Return the (X, Y) coordinate for the center point of the cell that contains the specified text.  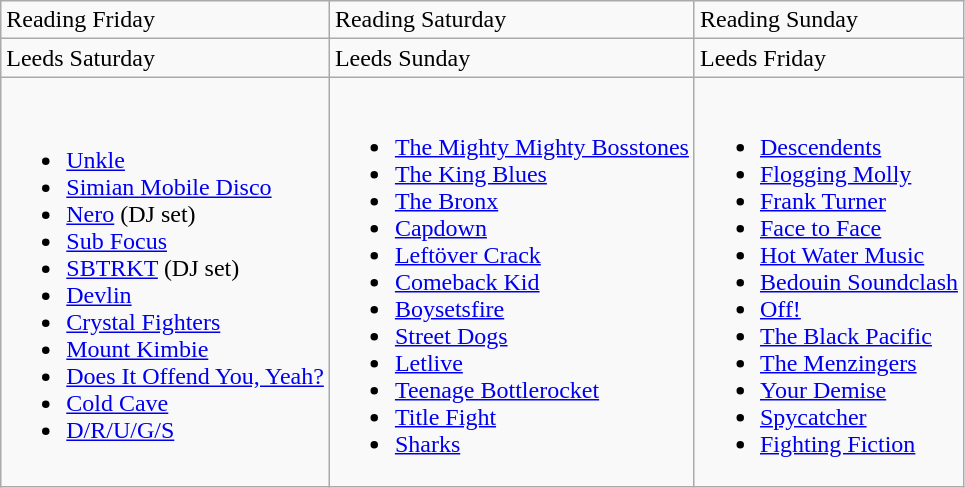
UnkleSimian Mobile DiscoNero (DJ set)Sub FocusSBTRKT (DJ set)DevlinCrystal FightersMount KimbieDoes It Offend You, Yeah?Cold CaveD/R/U/G/S (166, 282)
Reading Sunday (828, 20)
Leeds Sunday (512, 58)
Reading Friday (166, 20)
Leeds Saturday (166, 58)
Leeds Friday (828, 58)
Reading Saturday (512, 20)
The Mighty Mighty BosstonesThe King BluesThe BronxCapdownLeftöver CrackComeback KidBoysetsfireStreet DogsLetliveTeenage BottlerocketTitle FightSharks (512, 282)
